Find where the given text appears and provide that cell's center as [x, y] coordinate. 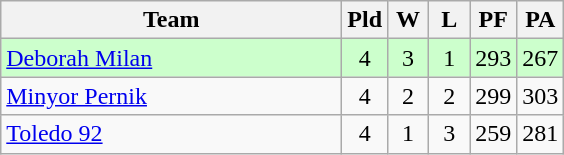
Toledo 92 [172, 134]
L [450, 20]
PA [540, 20]
293 [494, 58]
299 [494, 96]
267 [540, 58]
Pld [365, 20]
Deborah Milan [172, 58]
Team [172, 20]
303 [540, 96]
Minyor Pernik [172, 96]
W [408, 20]
PF [494, 20]
281 [540, 134]
259 [494, 134]
